Find where the given text appears and provide that cell's center as (x, y) coordinate. 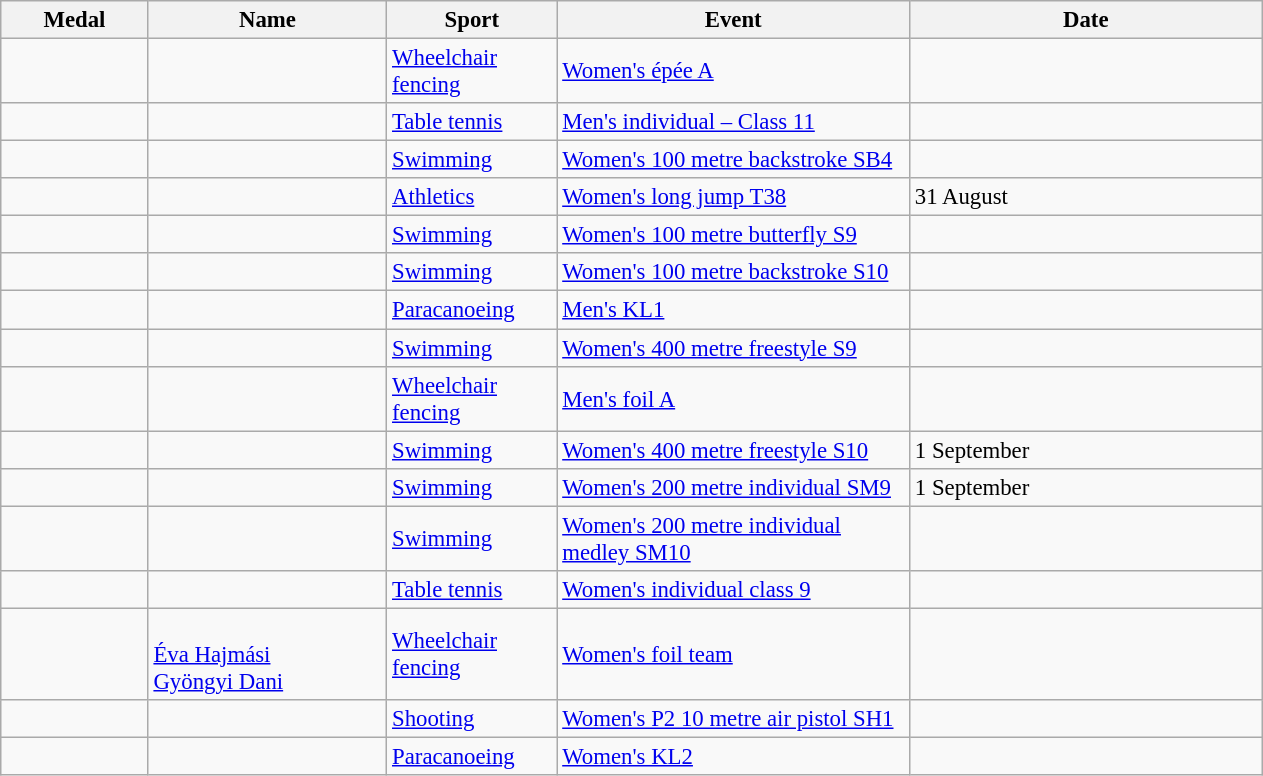
Women's P2 10 metre air pistol SH1 (734, 719)
Men's foil A (734, 398)
Sport (472, 20)
Medal (74, 20)
Women's 200 metre individual SM9 (734, 487)
Women's 400 metre freestyle S10 (734, 450)
Date (1086, 20)
Women's 400 metre freestyle S9 (734, 348)
Women's foil team (734, 654)
Women's 100 metre butterfly S9 (734, 235)
Women's 200 metre individual medley SM10 (734, 538)
Event (734, 20)
Women's long jump T38 (734, 197)
Women's KL2 (734, 756)
Women's 100 metre backstroke SB4 (734, 160)
Men's individual – Class 11 (734, 122)
Women's individual class 9 (734, 590)
Women's épée A (734, 72)
Athletics (472, 197)
Women's 100 metre backstroke S10 (734, 273)
31 August (1086, 197)
Éva HajmásiGyöngyi Dani (268, 654)
Men's KL1 (734, 310)
Shooting (472, 719)
Name (268, 20)
